Detect which cell encompasses the target text, then output its (X, Y) center coordinate. 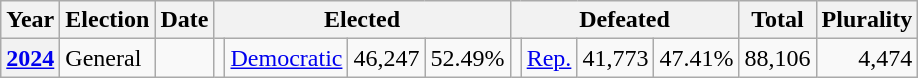
2024 (30, 58)
Rep. (549, 58)
Year (30, 20)
Date (184, 20)
Total (778, 20)
47.41% (696, 58)
46,247 (386, 58)
Democratic (286, 58)
Elected (362, 20)
41,773 (616, 58)
52.49% (468, 58)
Plurality (867, 20)
88,106 (778, 58)
Election (108, 20)
General (108, 58)
4,474 (867, 58)
Defeated (624, 20)
